Find where the given text appears and provide that cell's center as [X, Y] coordinate. 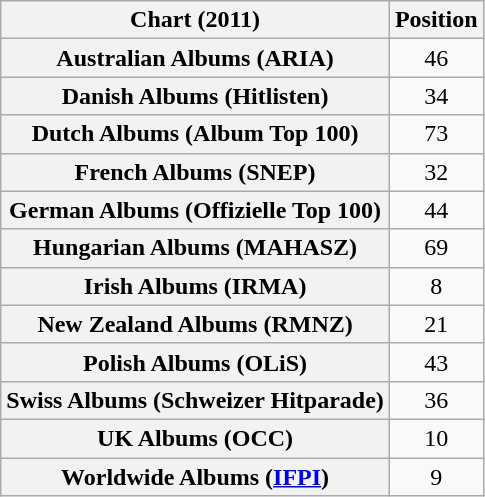
73 [436, 134]
Dutch Albums (Album Top 100) [196, 134]
69 [436, 248]
44 [436, 210]
46 [436, 58]
German Albums (Offizielle Top 100) [196, 210]
43 [436, 362]
Position [436, 20]
Swiss Albums (Schweizer Hitparade) [196, 400]
Irish Albums (IRMA) [196, 286]
9 [436, 477]
34 [436, 96]
36 [436, 400]
New Zealand Albums (RMNZ) [196, 324]
10 [436, 438]
Danish Albums (Hitlisten) [196, 96]
Hungarian Albums (MAHASZ) [196, 248]
Polish Albums (OLiS) [196, 362]
UK Albums (OCC) [196, 438]
Australian Albums (ARIA) [196, 58]
8 [436, 286]
32 [436, 172]
21 [436, 324]
French Albums (SNEP) [196, 172]
Worldwide Albums (IFPI) [196, 477]
Chart (2011) [196, 20]
